Capture the cell that displays the provided text and extract its (X, Y) central coordinate. 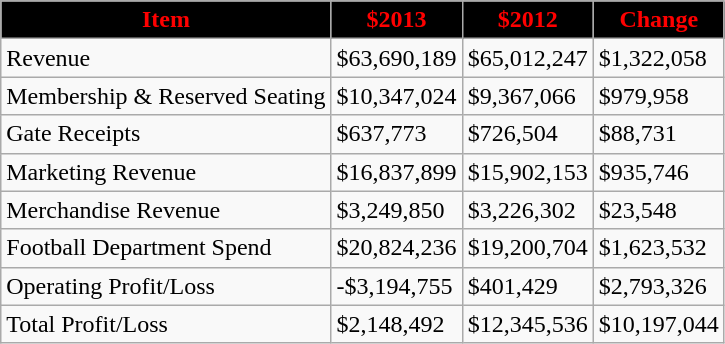
$20,824,236 (396, 248)
$401,429 (528, 286)
$15,902,153 (528, 172)
$19,200,704 (528, 248)
$9,367,066 (528, 96)
Total Profit/Loss (166, 324)
$979,958 (658, 96)
$10,197,044 (658, 324)
$2013 (396, 20)
$637,773 (396, 134)
Operating Profit/Loss (166, 286)
-$3,194,755 (396, 286)
$88,731 (658, 134)
Change (658, 20)
Membership & Reserved Seating (166, 96)
$23,548 (658, 210)
$12,345,536 (528, 324)
$65,012,247 (528, 58)
$726,504 (528, 134)
$2,148,492 (396, 324)
Football Department Spend (166, 248)
Item (166, 20)
Merchandise Revenue (166, 210)
$935,746 (658, 172)
$2012 (528, 20)
Gate Receipts (166, 134)
$1,623,532 (658, 248)
Marketing Revenue (166, 172)
$2,793,326 (658, 286)
$63,690,189 (396, 58)
$16,837,899 (396, 172)
Revenue (166, 58)
$3,226,302 (528, 210)
$10,347,024 (396, 96)
$3,249,850 (396, 210)
$1,322,058 (658, 58)
